Search for the cell housing the specified text and yield its [x, y] center coordinate. 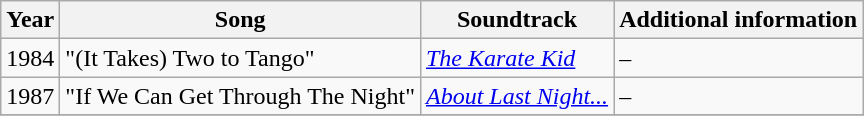
"If We Can Get Through The Night" [240, 96]
"(It Takes) Two to Tango" [240, 58]
About Last Night... [516, 96]
Year [30, 20]
1984 [30, 58]
Additional information [738, 20]
Song [240, 20]
1987 [30, 96]
Soundtrack [516, 20]
The Karate Kid [516, 58]
